Return (X, Y) of the center of cell containing provided text 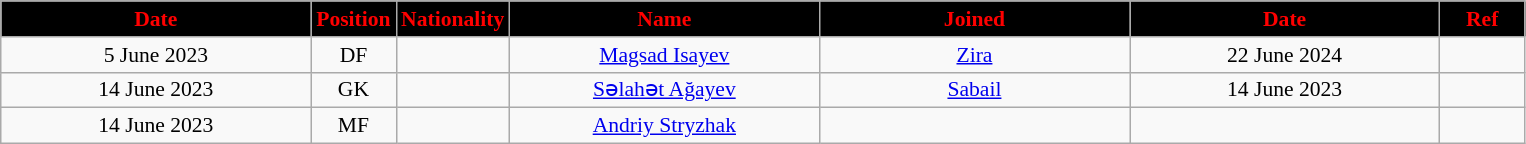
GK (354, 90)
Name (664, 19)
Nationality (452, 19)
Magsad Isayev (664, 55)
DF (354, 55)
Andriy Stryzhak (664, 126)
Sabail (974, 90)
Ref (1482, 19)
22 June 2024 (1285, 55)
5 June 2023 (156, 55)
Zira (974, 55)
Position (354, 19)
Səlahət Ağayev (664, 90)
MF (354, 126)
Joined (974, 19)
